Return the (x, y) coordinate for the center point of the cell that contains the specified text.  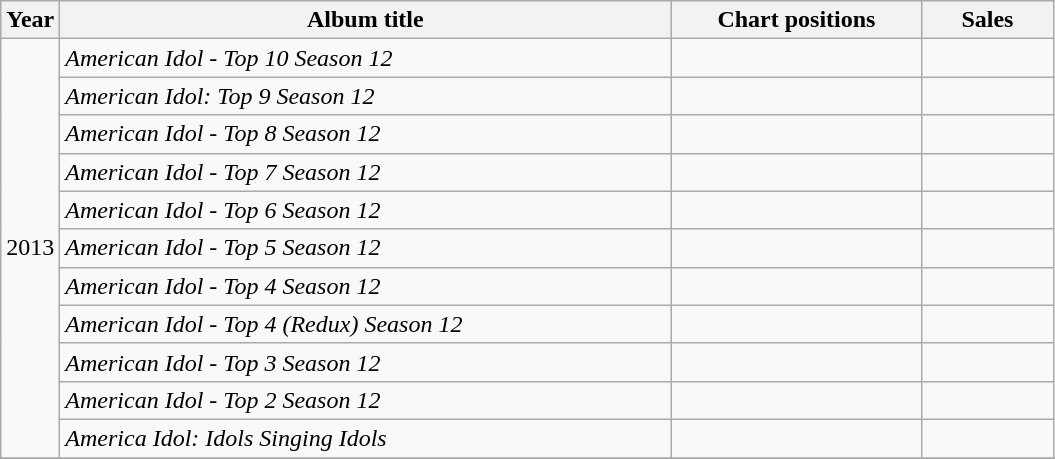
American Idol - Top 6 Season 12 (366, 210)
American Idol - Top 7 Season 12 (366, 172)
Chart positions (796, 20)
American Idol - Top 5 Season 12 (366, 248)
American Idol - Top 3 Season 12 (366, 362)
Sales (988, 20)
American Idol - Top 4 Season 12 (366, 286)
American Idol - Top 4 (Redux) Season 12 (366, 324)
American Idol - Top 10 Season 12 (366, 58)
American Idol: Top 9 Season 12 (366, 96)
Album title (366, 20)
2013 (30, 248)
American Idol - Top 2 Season 12 (366, 400)
American Idol - Top 8 Season 12 (366, 134)
Year (30, 20)
America Idol: Idols Singing Idols (366, 438)
